Locate the cell with the specified text and output its [X, Y] center coordinate. 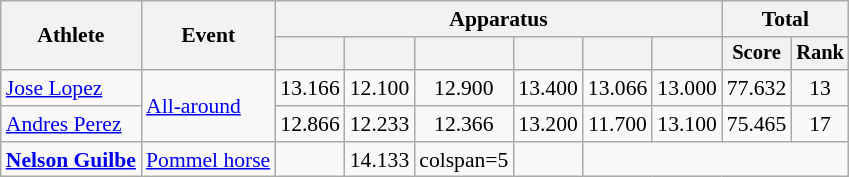
11.700 [618, 124]
12.100 [380, 88]
Score [756, 54]
17 [820, 124]
13 [820, 88]
13.000 [686, 88]
Event [208, 36]
Apparatus [498, 19]
Andres Perez [71, 124]
13.200 [548, 124]
Jose Lopez [71, 88]
13.166 [310, 88]
13.400 [548, 88]
12.866 [310, 124]
All-around [208, 106]
13.066 [618, 88]
75.465 [756, 124]
77.632 [756, 88]
12.366 [464, 124]
12.900 [464, 88]
13.100 [686, 124]
Total [786, 19]
12.233 [380, 124]
Rank [820, 54]
Athlete [71, 36]
